Pinpoint the cell where the given text exists, returning its [X, Y] midpoint coordinate. 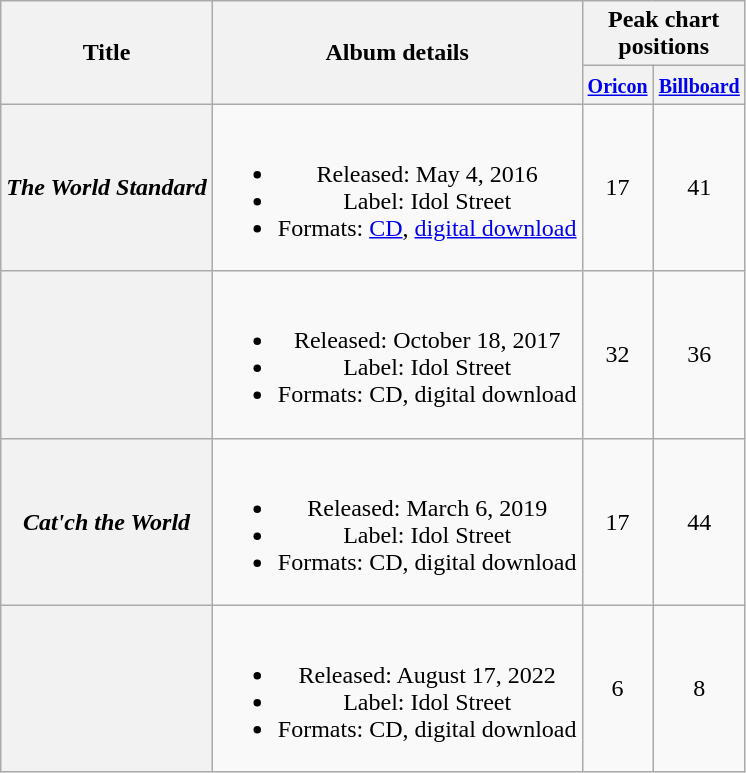
Oricon [618, 85]
8 [699, 688]
6 [618, 688]
Album details [397, 52]
The World Standard [107, 188]
Peak chart positions [664, 34]
Title [107, 52]
Released: August 17, 2022Label: Idol StreetFormats: CD, digital download [397, 688]
32 [618, 354]
Cat'ch the World [107, 522]
36 [699, 354]
Released: October 18, 2017Label: Idol StreetFormats: CD, digital download [397, 354]
Released: March 6, 2019Label: Idol StreetFormats: CD, digital download [397, 522]
Billboard [699, 85]
44 [699, 522]
Released: May 4, 2016Label: Idol StreetFormats: CD, digital download [397, 188]
41 [699, 188]
